Return (X, Y) of the center of cell containing provided text 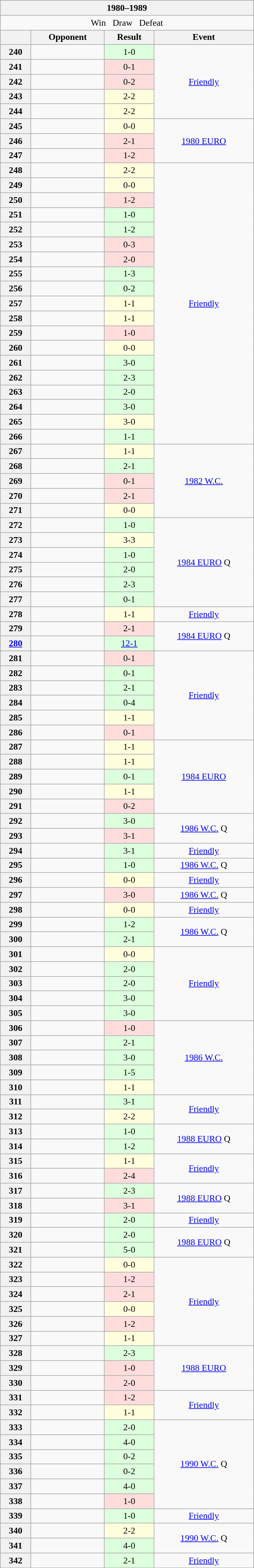
330 (16, 1383)
266 (16, 437)
298 (16, 910)
263 (16, 392)
289 (16, 777)
291 (16, 806)
314 (16, 1146)
312 (16, 1117)
327 (16, 1338)
337 (16, 1487)
296 (16, 880)
1-3 (129, 274)
258 (16, 318)
243 (16, 97)
246 (16, 141)
320 (16, 1235)
321 (16, 1250)
1982 W.C. (204, 481)
272 (16, 525)
293 (16, 836)
284 (16, 703)
3-3 (129, 540)
247 (16, 156)
295 (16, 865)
261 (16, 363)
297 (16, 895)
302 (16, 969)
307 (16, 1043)
328 (16, 1353)
300 (16, 940)
304 (16, 999)
262 (16, 378)
254 (16, 259)
252 (16, 230)
292 (16, 821)
271 (16, 510)
334 (16, 1442)
249 (16, 186)
1-5 (129, 1072)
1984 EURO (204, 777)
294 (16, 851)
331 (16, 1398)
1980–1989 (127, 8)
311 (16, 1102)
338 (16, 1501)
309 (16, 1072)
275 (16, 570)
251 (16, 215)
288 (16, 762)
317 (16, 1191)
310 (16, 1087)
318 (16, 1206)
274 (16, 555)
267 (16, 452)
280 (16, 644)
259 (16, 333)
Opponent (67, 37)
255 (16, 274)
277 (16, 599)
248 (16, 171)
287 (16, 747)
1986 W.C. (204, 1058)
250 (16, 200)
283 (16, 688)
286 (16, 733)
306 (16, 1028)
273 (16, 540)
242 (16, 82)
301 (16, 954)
5-0 (129, 1250)
Event (204, 37)
324 (16, 1294)
285 (16, 718)
326 (16, 1324)
305 (16, 1014)
339 (16, 1516)
12-1 (129, 644)
244 (16, 112)
313 (16, 1132)
269 (16, 481)
340 (16, 1531)
342 (16, 1561)
290 (16, 791)
Win Draw Defeat (127, 23)
1980 EURO (204, 141)
276 (16, 585)
Result (129, 37)
319 (16, 1220)
240 (16, 52)
245 (16, 126)
308 (16, 1058)
282 (16, 673)
333 (16, 1427)
303 (16, 984)
341 (16, 1546)
264 (16, 407)
268 (16, 466)
315 (16, 1161)
325 (16, 1309)
257 (16, 304)
260 (16, 348)
336 (16, 1472)
316 (16, 1176)
278 (16, 614)
329 (16, 1368)
335 (16, 1457)
332 (16, 1413)
0-3 (129, 244)
265 (16, 422)
2-4 (129, 1176)
279 (16, 629)
1988 EURO (204, 1368)
253 (16, 244)
322 (16, 1265)
256 (16, 289)
0-4 (129, 703)
270 (16, 496)
323 (16, 1280)
281 (16, 659)
241 (16, 67)
299 (16, 925)
